Provide the [X, Y] coordinate of the cell's center where the given text is located.  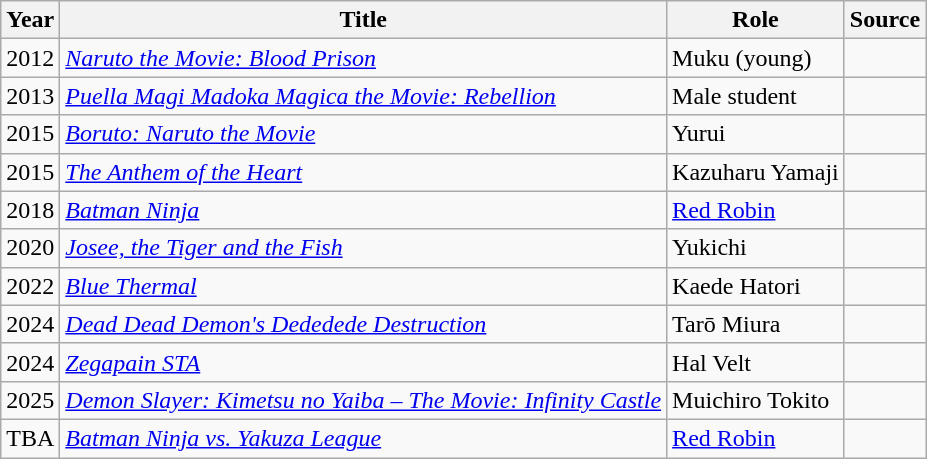
Kaede Hatori [756, 286]
Tarō Miura [756, 324]
The Anthem of the Heart [364, 172]
Boruto: Naruto the Movie [364, 134]
2012 [30, 58]
2025 [30, 400]
Yukichi [756, 248]
Year [30, 20]
Naruto the Movie: Blood Prison [364, 58]
Title [364, 20]
2018 [30, 210]
Blue Thermal [364, 286]
TBA [30, 438]
Muku (young) [756, 58]
Role [756, 20]
Muichiro Tokito [756, 400]
Batman Ninja [364, 210]
2020 [30, 248]
Zegapain STA [364, 362]
2013 [30, 96]
Kazuharu Yamaji [756, 172]
Yurui [756, 134]
Batman Ninja vs. Yakuza League [364, 438]
Demon Slayer: Kimetsu no Yaiba – The Movie: Infinity Castle [364, 400]
Source [884, 20]
Puella Magi Madoka Magica the Movie: Rebellion [364, 96]
Dead Dead Demon's Dededede Destruction [364, 324]
2022 [30, 286]
Male student [756, 96]
Hal Velt [756, 362]
Josee, the Tiger and the Fish [364, 248]
